Pinpoint the cell where the given text exists, returning its [x, y] midpoint coordinate. 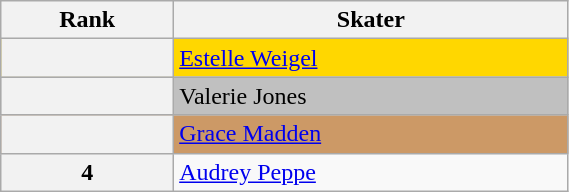
4 [88, 172]
Skater [371, 20]
Audrey Peppe [371, 172]
Valerie Jones [371, 96]
Rank [88, 20]
Grace Madden [371, 134]
Estelle Weigel [371, 58]
